For the text-containing cell, return its midpoint in (X, Y) coordinate format. 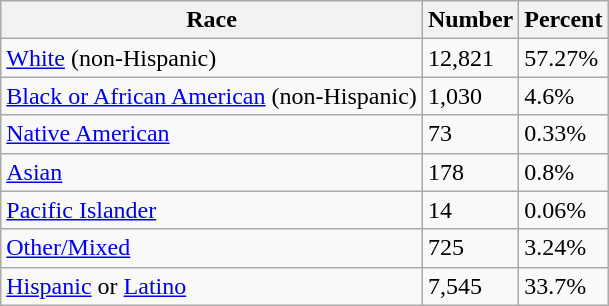
73 (470, 134)
12,821 (470, 58)
White (non-Hispanic) (212, 58)
Race (212, 20)
Pacific Islander (212, 210)
57.27% (564, 58)
Other/Mixed (212, 248)
Percent (564, 20)
3.24% (564, 248)
1,030 (470, 96)
33.7% (564, 286)
Asian (212, 172)
0.33% (564, 134)
14 (470, 210)
178 (470, 172)
0.06% (564, 210)
7,545 (470, 286)
0.8% (564, 172)
Number (470, 20)
725 (470, 248)
4.6% (564, 96)
Black or African American (non-Hispanic) (212, 96)
Hispanic or Latino (212, 286)
Native American (212, 134)
